For the text-containing cell, return its midpoint in (X, Y) coordinate format. 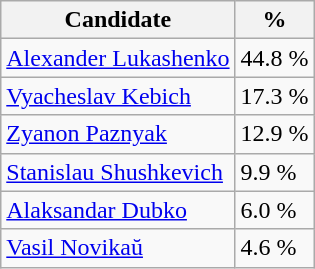
12.9 % (274, 134)
6.0 % (274, 210)
9.9 % (274, 172)
Stanislau Shushkevich (118, 172)
4.6 % (274, 248)
Vyacheslav Kebich (118, 96)
Candidate (118, 20)
44.8 % (274, 58)
% (274, 20)
Vasil Novikaŭ (118, 248)
Alaksandar Dubko (118, 210)
Zyanon Paznyak (118, 134)
17.3 % (274, 96)
Alexander Lukashenko (118, 58)
